Pinpoint the cell where the given text exists, returning its [X, Y] midpoint coordinate. 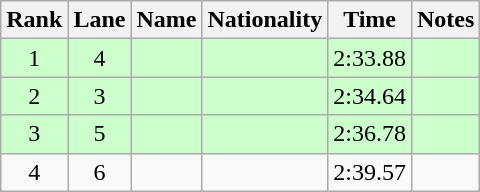
Lane [100, 20]
1 [34, 58]
2:33.88 [370, 58]
Time [370, 20]
2 [34, 96]
Name [166, 20]
Notes [445, 20]
5 [100, 134]
2:34.64 [370, 96]
2:36.78 [370, 134]
Rank [34, 20]
Nationality [265, 20]
6 [100, 172]
2:39.57 [370, 172]
